Scan for the cell matching the given text and deliver its (x, y) coordinate at center. 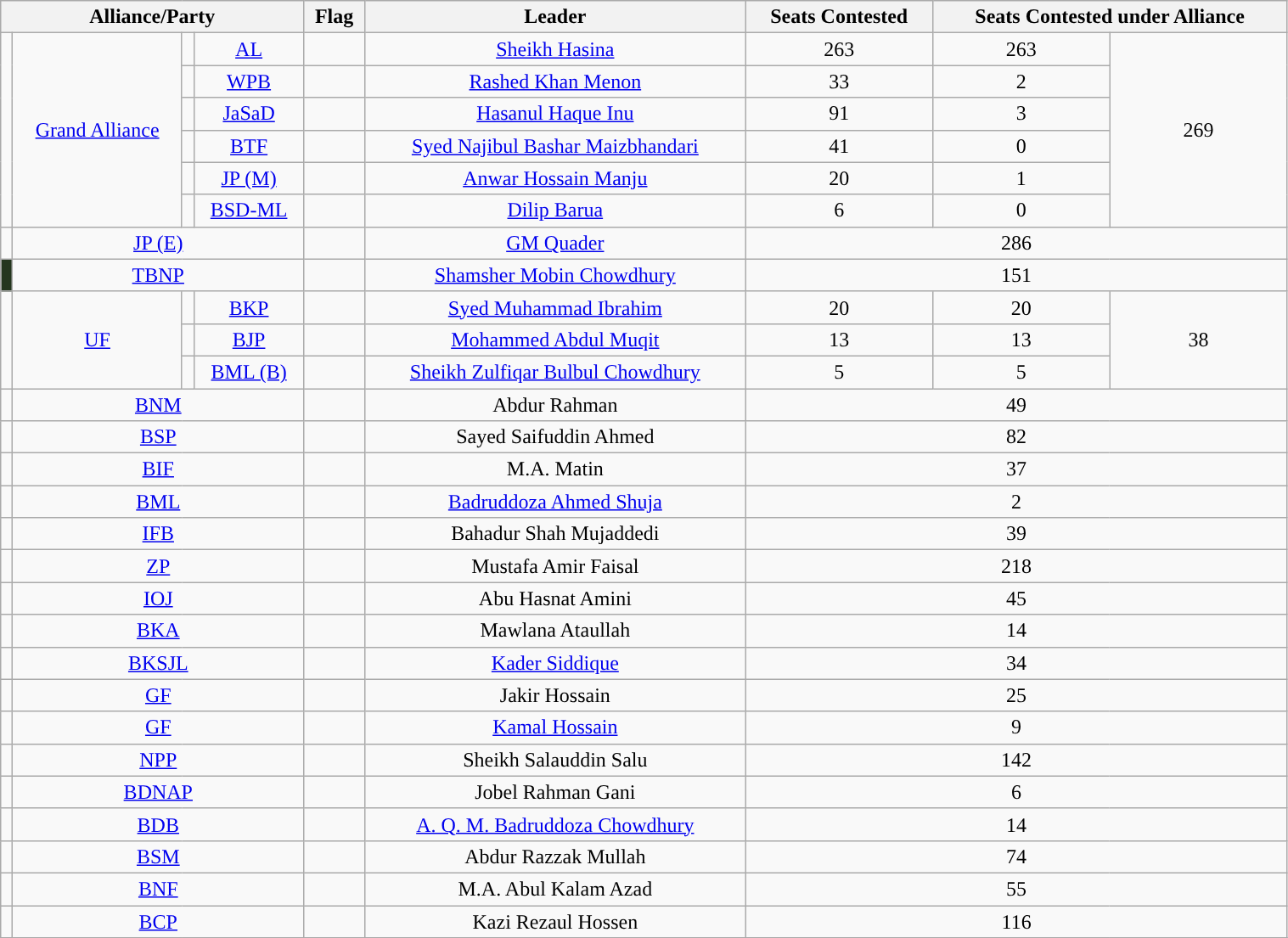
GM Quader (555, 243)
Jobel Rahman Gani (555, 792)
BNF (158, 889)
M.A. Matin (555, 469)
Jakir Hossain (555, 695)
Grand Alliance (98, 130)
Kader Siddique (555, 663)
Leader (555, 17)
BKSJL (158, 663)
Syed Najibul Bashar Maizbhandari (555, 146)
286 (1016, 243)
A. Q. M. Badruddoza Chowdhury (555, 824)
NPP (158, 760)
218 (1016, 566)
BKA (158, 631)
33 (839, 81)
34 (1016, 663)
BDNAP (158, 792)
BSM (158, 857)
38 (1199, 340)
116 (1016, 921)
37 (1016, 469)
Alliance/Party (153, 17)
JP (M) (248, 178)
Bahadur Shah Mujaddedi (555, 534)
BML (B) (248, 372)
BDB (158, 824)
49 (1016, 405)
142 (1016, 760)
3 (1021, 114)
74 (1016, 857)
Sayed Saifuddin Ahmed (555, 437)
25 (1016, 695)
Abdur Razzak Mullah (555, 857)
Sheikh Zulfiqar Bulbul Chowdhury (555, 372)
39 (1016, 534)
JaSaD (248, 114)
BNM (158, 405)
82 (1016, 437)
AL (248, 49)
BML (158, 502)
BIF (158, 469)
Kamal Hossain (555, 727)
Seats Contested under Alliance (1110, 17)
269 (1199, 130)
41 (839, 146)
45 (1016, 598)
IFB (158, 534)
JP (E) (158, 243)
Shamsher Mobin Chowdhury (555, 275)
Abdur Rahman (555, 405)
IOJ (158, 598)
Sheikh Hasina (555, 49)
M.A. Abul Kalam Azad (555, 889)
BJP (248, 340)
Seats Contested (839, 17)
Sheikh Salauddin Salu (555, 760)
151 (1016, 275)
BCP (158, 921)
Anwar Hossain Manju (555, 178)
55 (1016, 889)
UF (98, 340)
BKP (248, 307)
Kazi Rezaul Hossen (555, 921)
BTF (248, 146)
1 (1021, 178)
WPB (248, 81)
Syed Muhammad Ibrahim (555, 307)
Dilip Barua (555, 211)
BSP (158, 437)
TBNP (158, 275)
Abu Hasnat Amini (555, 598)
91 (839, 114)
9 (1016, 727)
Mustafa Amir Faisal (555, 566)
ZP (158, 566)
Rashed Khan Menon (555, 81)
Flag (335, 17)
Badruddoza Ahmed Shuja (555, 502)
Hasanul Haque Inu (555, 114)
Mohammed Abdul Muqit (555, 340)
Mawlana Ataullah (555, 631)
BSD-ML (248, 211)
